Search for the cell housing the specified text and yield its (x, y) center coordinate. 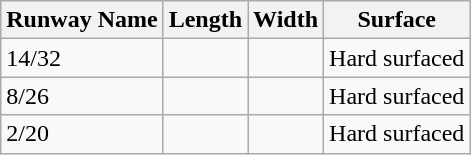
14/32 (82, 58)
8/26 (82, 96)
Length (205, 20)
Width (286, 20)
Surface (397, 20)
2/20 (82, 134)
Runway Name (82, 20)
